Scan for the cell matching the given text and deliver its [x, y] coordinate at center. 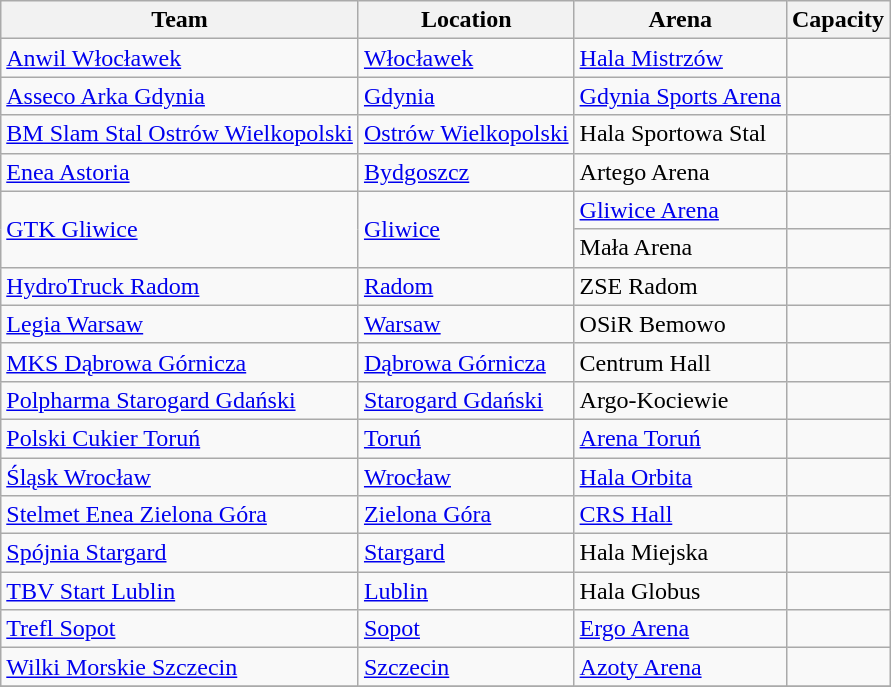
Gdynia Sports Arena [680, 96]
Azoty Arena [680, 667]
GTK Gliwice [180, 229]
Asseco Arka Gdynia [180, 96]
Capacity [838, 20]
HydroTruck Radom [180, 286]
Arena [680, 20]
Radom [466, 286]
Warsaw [466, 324]
Polpharma Starogard Gdański [180, 400]
Ergo Arena [680, 629]
Spójnia Stargard [180, 553]
Wrocław [466, 477]
Sopot [466, 629]
Szczecin [466, 667]
Starogard Gdański [466, 400]
Polski Cukier Toruń [180, 438]
Bydgoszcz [466, 172]
Hala Globus [680, 591]
Location [466, 20]
Lublin [466, 591]
Wilki Morskie Szczecin [180, 667]
Arena Toruń [680, 438]
OSiR Bemowo [680, 324]
Enea Astoria [180, 172]
Gliwice [466, 229]
Dąbrowa Górnicza [466, 362]
Toruń [466, 438]
Hala Sportowa Stal [680, 134]
Hala Miejska [680, 553]
Gdynia [466, 96]
Hala Mistrzów [680, 58]
Ostrów Wielkopolski [466, 134]
Anwil Włocławek [180, 58]
Mała Arena [680, 248]
Legia Warsaw [180, 324]
Zielona Góra [466, 515]
Stelmet Enea Zielona Góra [180, 515]
Stargard [466, 553]
Gliwice Arena [680, 210]
MKS Dąbrowa Górnicza [180, 362]
Hala Orbita [680, 477]
Centrum Hall [680, 362]
TBV Start Lublin [180, 591]
CRS Hall [680, 515]
Włocławek [466, 58]
Śląsk Wrocław [180, 477]
Argo-Kociewie [680, 400]
BM Slam Stal Ostrów Wielkopolski [180, 134]
ZSE Radom [680, 286]
Artego Arena [680, 172]
Trefl Sopot [180, 629]
Team [180, 20]
